Pinpoint the cell where the given text exists, returning its [X, Y] midpoint coordinate. 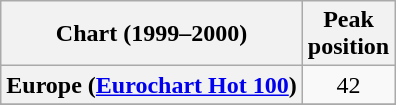
42 [348, 85]
Peakposition [348, 34]
Chart (1999–2000) [152, 34]
Europe (Eurochart Hot 100) [152, 85]
